Locate the cell with the specified text and output its (X, Y) center coordinate. 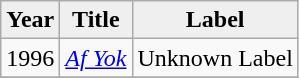
1996 (30, 58)
Title (96, 20)
Label (215, 20)
Af Yok (96, 58)
Unknown Label (215, 58)
Year (30, 20)
